Return (x, y) of the center of cell containing provided text 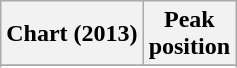
Chart (2013) (72, 34)
Peakposition (189, 34)
